Return (X, Y) of the center of cell containing provided text 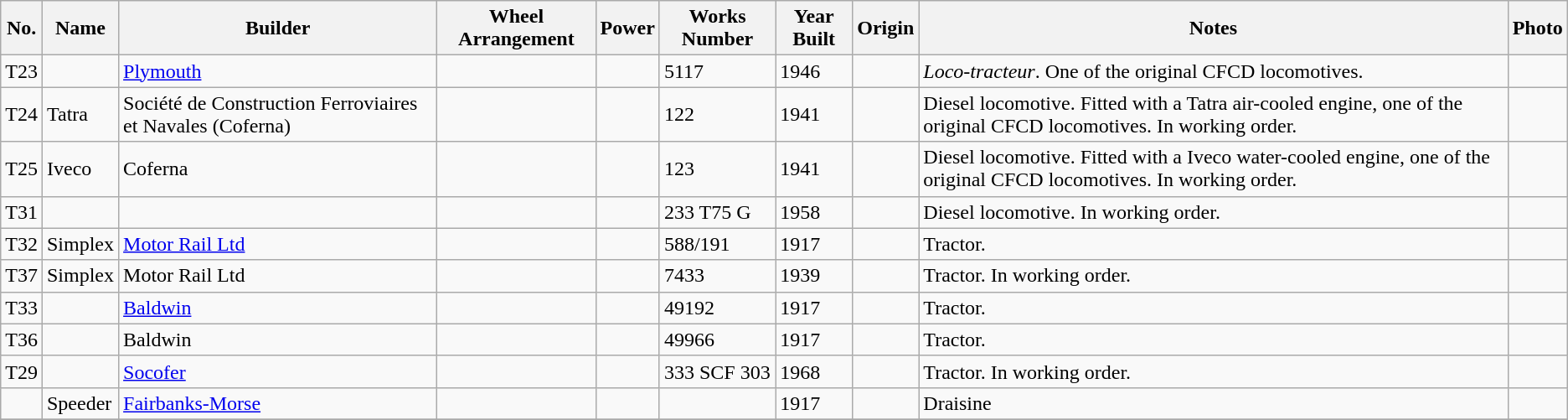
Diesel locomotive. Fitted with a Iveco water-cooled engine, one of the original CFCD locomotives. In working order. (1213, 169)
49966 (717, 340)
T37 (22, 276)
122 (717, 114)
49192 (717, 308)
T31 (22, 212)
Loco-tracteur. One of the original CFCD locomotives. (1213, 71)
233 T75 G (717, 212)
T24 (22, 114)
1958 (814, 212)
Origin (886, 29)
T23 (22, 71)
Power (627, 29)
Plymouth (278, 71)
588/191 (717, 244)
7433 (717, 276)
1968 (814, 371)
T32 (22, 244)
Wheel Arrangement (516, 29)
5117 (717, 71)
1946 (814, 71)
Speeder (80, 403)
Photo (1538, 29)
Diesel locomotive. Fitted with a Tatra air-cooled engine, one of the original CFCD locomotives. In working order. (1213, 114)
Iveco (80, 169)
T29 (22, 371)
Draisine (1213, 403)
Diesel locomotive. In working order. (1213, 212)
Builder (278, 29)
Fairbanks-Morse (278, 403)
123 (717, 169)
Tatra (80, 114)
No. (22, 29)
Socofer (278, 371)
Works Number (717, 29)
Year Built (814, 29)
333 SCF 303 (717, 371)
Notes (1213, 29)
Société de Construction Ferroviaires et Navales (Coferna) (278, 114)
T33 (22, 308)
Coferna (278, 169)
T25 (22, 169)
T36 (22, 340)
1939 (814, 276)
Name (80, 29)
